Return (x, y) of the center of cell containing provided text 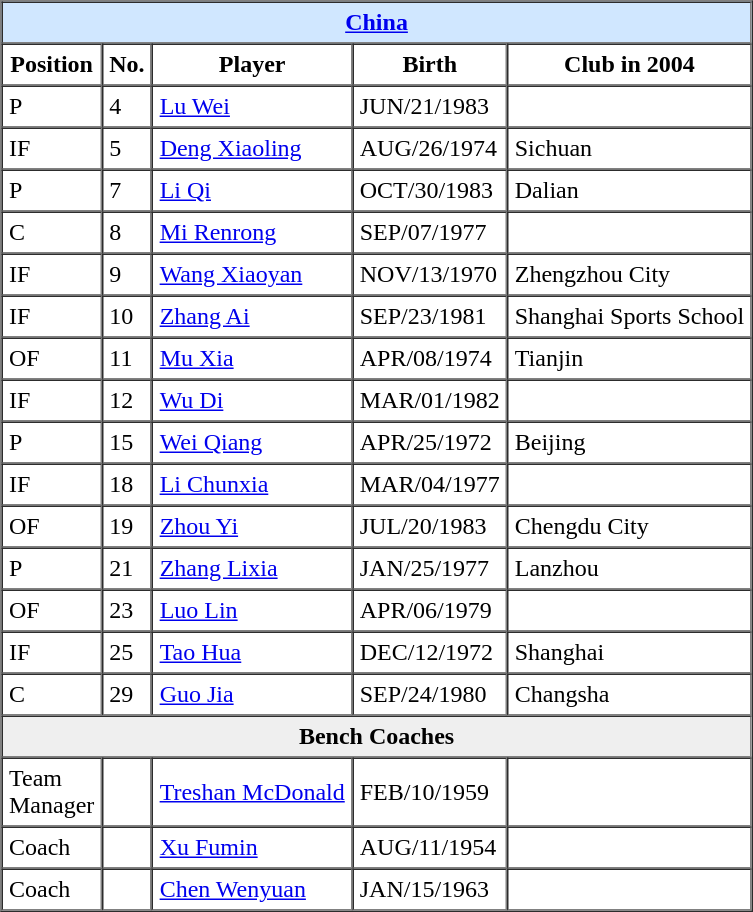
APR/25/1972 (430, 443)
Xu Fumin (252, 847)
MAR/01/1982 (430, 401)
China (377, 23)
Luo Lin (252, 611)
25 (127, 653)
Chengdu City (629, 527)
Wang Xiaoyan (252, 275)
4 (127, 107)
10 (127, 317)
Zhang Ai (252, 317)
AUG/11/1954 (430, 847)
MAR/04/1977 (430, 485)
Mu Xia (252, 359)
Chen Wenyuan (252, 889)
Birth (430, 65)
OCT/30/1983 (430, 191)
Lu Wei (252, 107)
9 (127, 275)
JAN/15/1963 (430, 889)
11 (127, 359)
AUG/26/1974 (430, 149)
Shanghai (629, 653)
Sichuan (629, 149)
29 (127, 695)
5 (127, 149)
SEP/07/1977 (430, 233)
Changsha (629, 695)
JUL/20/1983 (430, 527)
Club in 2004 (629, 65)
Beijing (629, 443)
Li Qi (252, 191)
Lanzhou (629, 569)
18 (127, 485)
Bench Coaches (377, 737)
Team Manager (52, 792)
Wu Di (252, 401)
Player (252, 65)
Tao Hua (252, 653)
Zhang Lixia (252, 569)
Li Chunxia (252, 485)
Dalian (629, 191)
7 (127, 191)
21 (127, 569)
Tianjin (629, 359)
Mi Renrong (252, 233)
8 (127, 233)
19 (127, 527)
Zhengzhou City (629, 275)
No. (127, 65)
SEP/23/1981 (430, 317)
15 (127, 443)
SEP/24/1980 (430, 695)
APR/08/1974 (430, 359)
Deng Xiaoling (252, 149)
JUN/21/1983 (430, 107)
12 (127, 401)
Wei Qiang (252, 443)
Position (52, 65)
23 (127, 611)
DEC/12/1972 (430, 653)
FEB/10/1959 (430, 792)
NOV/13/1970 (430, 275)
JAN/25/1977 (430, 569)
Shanghai Sports School (629, 317)
APR/06/1979 (430, 611)
Zhou Yi (252, 527)
Treshan McDonald (252, 792)
Guo Jia (252, 695)
